For the text-containing cell, return its midpoint in (X, Y) coordinate format. 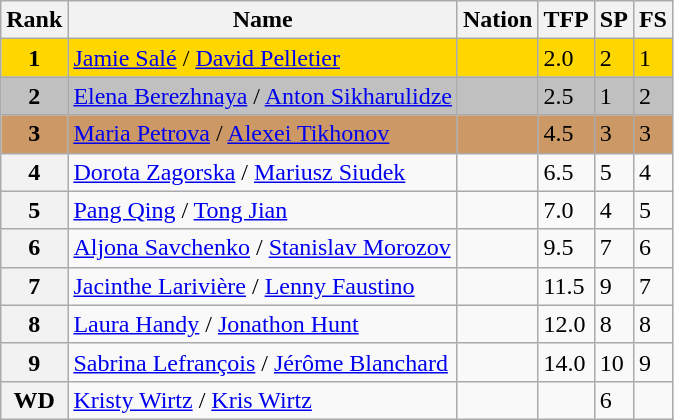
Pang Qing / Tong Jian (263, 210)
Name (263, 20)
Aljona Savchenko / Stanislav Morozov (263, 248)
Nation (497, 20)
4.5 (566, 134)
Rank (34, 20)
Elena Berezhnaya / Anton Sikharulidze (263, 96)
WD (34, 400)
SP (614, 20)
Jamie Salé / David Pelletier (263, 58)
6.5 (566, 172)
12.0 (566, 324)
9.5 (566, 248)
2.5 (566, 96)
2.0 (566, 58)
14.0 (566, 362)
11.5 (566, 286)
Kristy Wirtz / Kris Wirtz (263, 400)
Laura Handy / Jonathon Hunt (263, 324)
Dorota Zagorska / Mariusz Siudek (263, 172)
Jacinthe Larivière / Lenny Faustino (263, 286)
7.0 (566, 210)
FS (652, 20)
Sabrina Lefrançois / Jérôme Blanchard (263, 362)
Maria Petrova / Alexei Tikhonov (263, 134)
10 (614, 362)
TFP (566, 20)
